Detect which cell encompasses the target text, then output its (x, y) center coordinate. 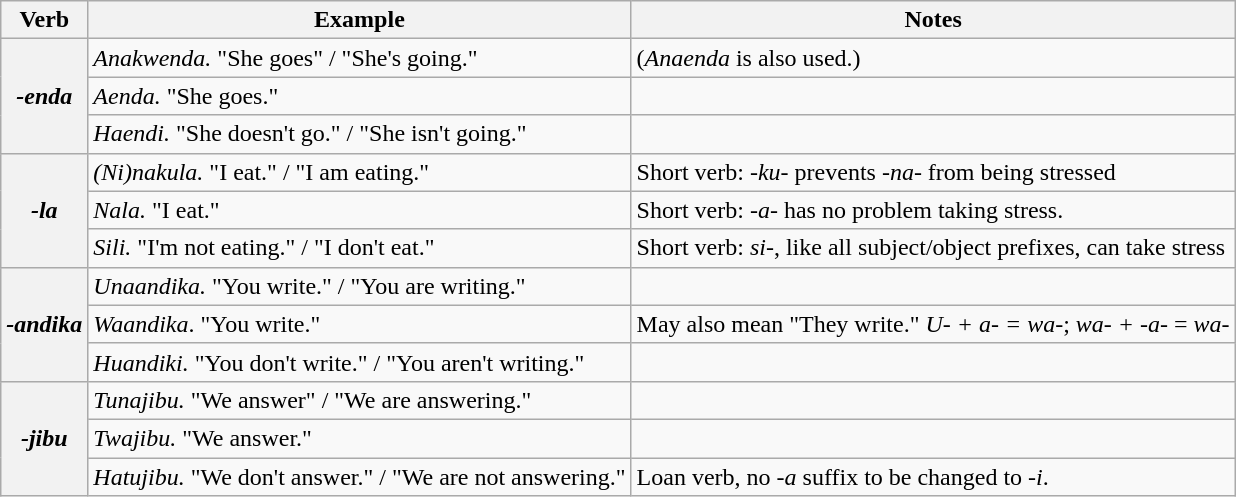
Waandika. "You write." (360, 324)
Haendi. "She doesn't go." / "She isn't going." (360, 134)
Short verb: si-, like all subject/object prefixes, can take stress (933, 248)
Notes (933, 20)
Unaandika. "You write." / "You are writing." (360, 286)
Sili. "I'm not eating." / "I don't eat." (360, 248)
-enda (44, 96)
Nala. "I eat." (360, 210)
Tunajibu. "We answer" / "We are answering." (360, 400)
-la (44, 210)
Short verb: -a- has no problem taking stress. (933, 210)
(Ni)nakula. "I eat." / "I am eating." (360, 172)
(Anaenda is also used.) (933, 58)
-jibu (44, 438)
Loan verb, no -a suffix to be changed to -i. (933, 477)
Huandiki. "You don't write." / "You aren't writing." (360, 362)
Example (360, 20)
Hatujibu. "We don't answer." / "We are not answering." (360, 477)
Anakwenda. "She goes" / "She's going." (360, 58)
Twajibu. "We answer." (360, 438)
Aenda. "She goes." (360, 96)
May also mean "They write." U- + a- = wa-; wa- + -a- = wa- (933, 324)
Short verb: -ku- prevents -na- from being stressed (933, 172)
-andika (44, 324)
Verb (44, 20)
